Return the [x, y] coordinate for the center point of the cell that contains the specified text.  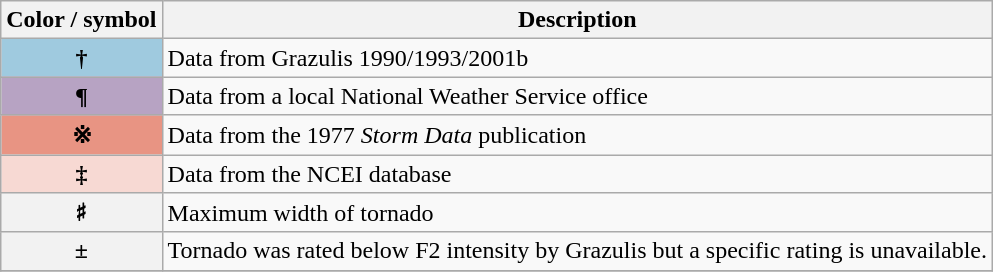
‡ [82, 173]
Maximum width of tornado [578, 213]
Tornado was rated below F2 intensity by Grazulis but a specific rating is unavailable. [578, 251]
Data from a local National Weather Service office [578, 96]
※ [82, 135]
† [82, 58]
± [82, 251]
Data from Grazulis 1990/1993/2001b [578, 58]
Data from the 1977 Storm Data publication [578, 135]
¶ [82, 96]
Description [578, 20]
Color / symbol [82, 20]
Data from the NCEI database [578, 173]
♯ [82, 213]
